Determine the [X, Y] coordinate at the center of the cell enclosing the given text.  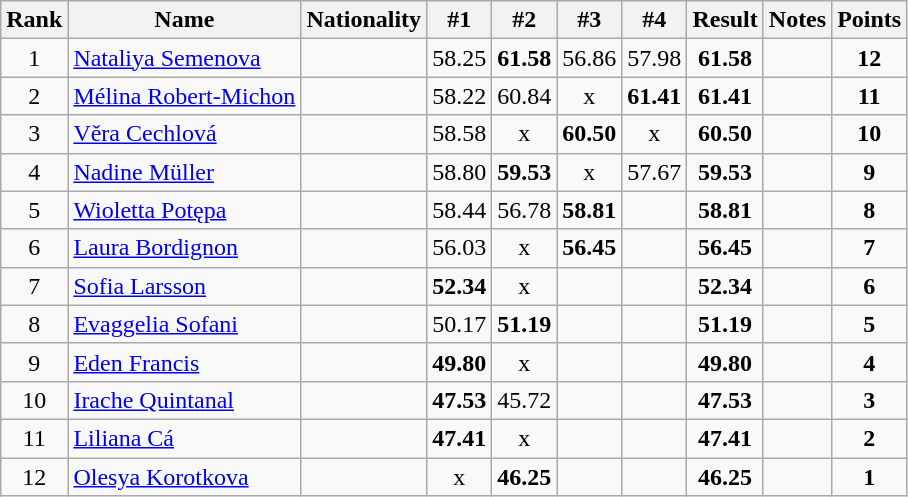
#3 [590, 20]
Mélina Robert-Michon [184, 96]
45.72 [524, 400]
57.67 [654, 172]
Nadine Müller [184, 172]
Irache Quintanal [184, 400]
58.22 [460, 96]
Laura Bordignon [184, 248]
Name [184, 20]
Eden Francis [184, 362]
50.17 [460, 324]
Nationality [364, 20]
Result [725, 20]
60.84 [524, 96]
58.58 [460, 134]
Points [870, 20]
Evaggelia Sofani [184, 324]
58.44 [460, 210]
Sofia Larsson [184, 286]
Nataliya Semenova [184, 58]
#1 [460, 20]
#2 [524, 20]
56.86 [590, 58]
Wioletta Potępa [184, 210]
Olesya Korotkova [184, 477]
56.03 [460, 248]
Notes [797, 20]
Věra Cechlová [184, 134]
#4 [654, 20]
Rank [34, 20]
58.25 [460, 58]
58.80 [460, 172]
57.98 [654, 58]
56.78 [524, 210]
Liliana Cá [184, 438]
